Identify which cell holds the provided text, then report its (X, Y) central coordinate. 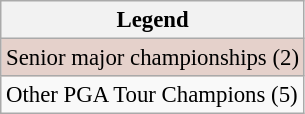
Legend (153, 20)
Senior major championships (2) (153, 58)
Other PGA Tour Champions (5) (153, 95)
